Return (x, y) of the center of cell containing provided text 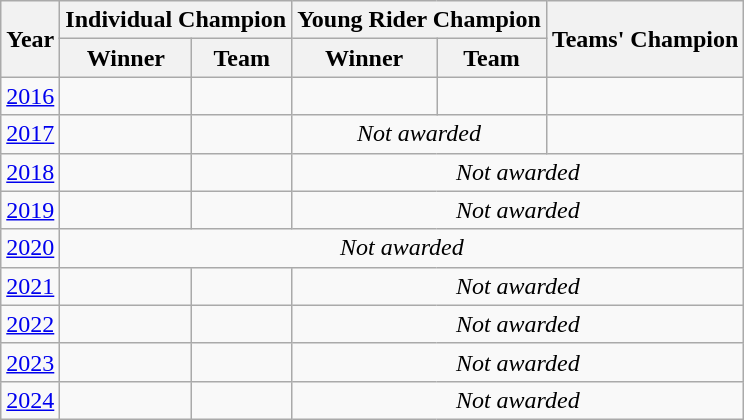
2024 (30, 400)
2017 (30, 134)
Individual Champion (176, 20)
2022 (30, 324)
2016 (30, 96)
2019 (30, 210)
2023 (30, 362)
2018 (30, 172)
Teams' Champion (645, 39)
Young Rider Champion (420, 20)
Year (30, 39)
2020 (30, 248)
2021 (30, 286)
